Output the (X, Y) coordinate of the center of the cell containing the given text.  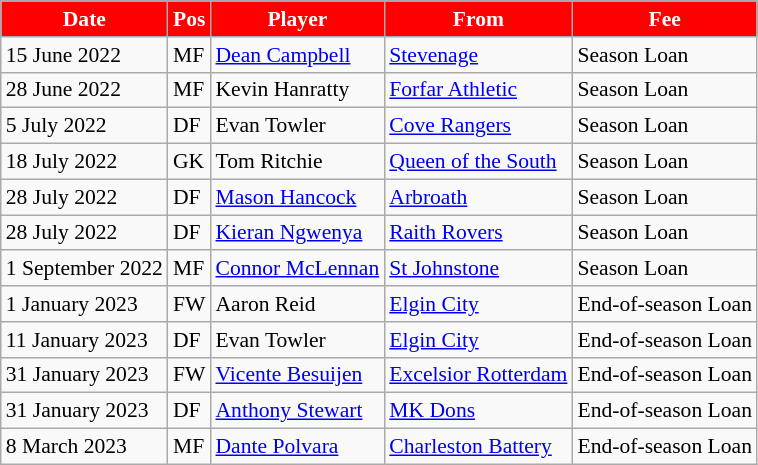
Kieran Ngwenya (297, 233)
28 June 2022 (84, 90)
Fee (664, 19)
Date (84, 19)
From (478, 19)
15 June 2022 (84, 55)
18 July 2022 (84, 162)
Anthony Stewart (297, 411)
Dante Polvara (297, 447)
1 September 2022 (84, 269)
1 January 2023 (84, 304)
Excelsior Rotterdam (478, 375)
GK (190, 162)
11 January 2023 (84, 340)
St Johnstone (478, 269)
Mason Hancock (297, 197)
Cove Rangers (478, 126)
Arbroath (478, 197)
Charleston Battery (478, 447)
Queen of the South (478, 162)
Aaron Reid (297, 304)
Connor McLennan (297, 269)
Tom Ritchie (297, 162)
Raith Rovers (478, 233)
Pos (190, 19)
Kevin Hanratty (297, 90)
Vicente Besuijen (297, 375)
8 March 2023 (84, 447)
Stevenage (478, 55)
5 July 2022 (84, 126)
Dean Campbell (297, 55)
Player (297, 19)
MK Dons (478, 411)
Forfar Athletic (478, 90)
